Provide the [x, y] coordinate of the cell's center where the given text is located.  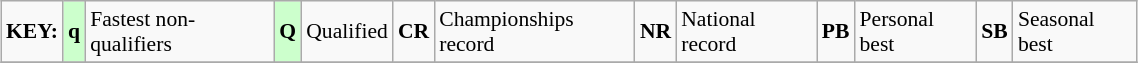
NR [656, 32]
Q [288, 32]
q [74, 32]
Championships record [534, 32]
KEY: [32, 32]
Personal best [916, 32]
National record [746, 32]
CR [414, 32]
Seasonal best [1075, 32]
PB [836, 32]
SB [994, 32]
Qualified [347, 32]
Fastest non-qualifiers [180, 32]
